Search for the cell housing the specified text and yield its (x, y) center coordinate. 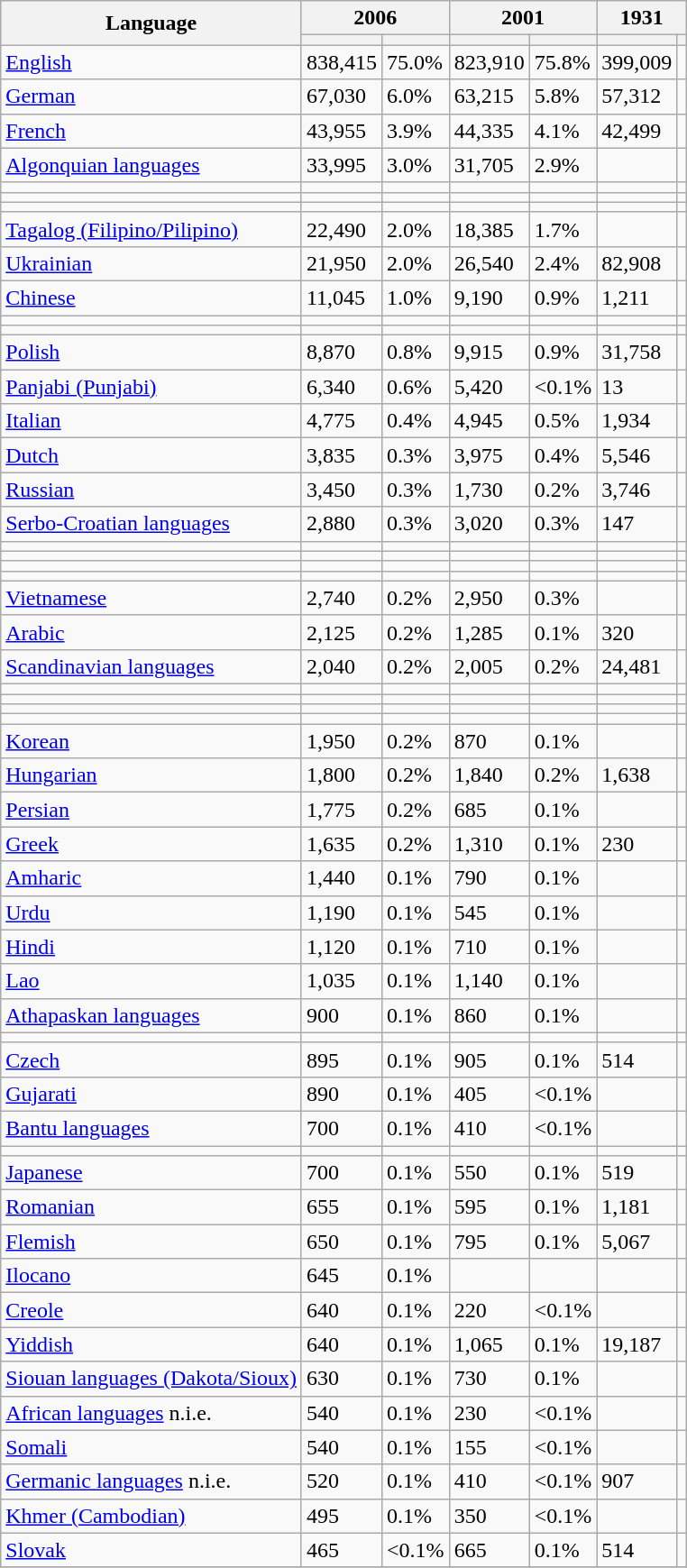
1,638 (637, 775)
520 (341, 1481)
0.8% (415, 353)
3.9% (415, 131)
2,005 (489, 666)
Athapaskan languages (151, 1015)
645 (341, 1276)
9,190 (489, 298)
43,955 (341, 131)
Hindi (151, 947)
2001 (523, 18)
75.0% (415, 62)
1,310 (489, 844)
Dutch (151, 455)
Creole (151, 1310)
630 (341, 1379)
665 (489, 1550)
838,415 (341, 62)
26,540 (489, 263)
1,950 (341, 741)
155 (489, 1447)
710 (489, 947)
67,030 (341, 96)
5,546 (637, 455)
0.6% (415, 387)
495 (341, 1516)
13 (637, 387)
Polish (151, 353)
English (151, 62)
399,009 (637, 62)
1,800 (341, 775)
Persian (151, 810)
3,450 (341, 490)
Ilocano (151, 1276)
1931 (642, 18)
905 (489, 1059)
320 (637, 632)
350 (489, 1516)
655 (341, 1207)
595 (489, 1207)
24,481 (637, 666)
2,125 (341, 632)
Arabic (151, 632)
685 (489, 810)
Czech (151, 1059)
Germanic languages n.i.e. (151, 1481)
3,975 (489, 455)
African languages n.i.e. (151, 1413)
11,045 (341, 298)
790 (489, 878)
Bantu languages (151, 1128)
Somali (151, 1447)
5,420 (489, 387)
Romanian (151, 1207)
519 (637, 1173)
Vietnamese (151, 598)
1,934 (637, 421)
0.5% (563, 421)
1,140 (489, 981)
465 (341, 1550)
57,312 (637, 96)
Slovak (151, 1550)
1,190 (341, 912)
823,910 (489, 62)
82,908 (637, 263)
Serbo-Croatian languages (151, 524)
Algonquian languages (151, 165)
Khmer (Cambodian) (151, 1516)
1,181 (637, 1207)
870 (489, 741)
75.8% (563, 62)
1,211 (637, 298)
860 (489, 1015)
6,340 (341, 387)
18,385 (489, 229)
Korean (151, 741)
4,775 (341, 421)
31,758 (637, 353)
Scandinavian languages (151, 666)
Language (151, 23)
2,740 (341, 598)
Russian (151, 490)
63,215 (489, 96)
21,950 (341, 263)
33,995 (341, 165)
1.0% (415, 298)
Ukrainian (151, 263)
French (151, 131)
2.4% (563, 263)
1,775 (341, 810)
907 (637, 1481)
Urdu (151, 912)
1.7% (563, 229)
44,335 (489, 131)
Japanese (151, 1173)
147 (637, 524)
2,040 (341, 666)
3,746 (637, 490)
900 (341, 1015)
German (151, 96)
19,187 (637, 1344)
Siouan languages (Dakota/Sioux) (151, 1379)
545 (489, 912)
8,870 (341, 353)
220 (489, 1310)
1,120 (341, 947)
3.0% (415, 165)
Gujarati (151, 1094)
895 (341, 1059)
1,285 (489, 632)
1,035 (341, 981)
730 (489, 1379)
Amharic (151, 878)
1,440 (341, 878)
1,065 (489, 1344)
2006 (375, 18)
22,490 (341, 229)
Greek (151, 844)
3,835 (341, 455)
3,020 (489, 524)
31,705 (489, 165)
550 (489, 1173)
4.1% (563, 131)
795 (489, 1242)
6.0% (415, 96)
Tagalog (Filipino/Pilipino) (151, 229)
4,945 (489, 421)
2,950 (489, 598)
Hungarian (151, 775)
1,730 (489, 490)
Panjabi (Punjabi) (151, 387)
9,915 (489, 353)
Flemish (151, 1242)
Lao (151, 981)
890 (341, 1094)
5.8% (563, 96)
1,635 (341, 844)
1,840 (489, 775)
Chinese (151, 298)
2,880 (341, 524)
650 (341, 1242)
42,499 (637, 131)
5,067 (637, 1242)
405 (489, 1094)
2.9% (563, 165)
Italian (151, 421)
Yiddish (151, 1344)
